Search for the cell housing the specified text and yield its [X, Y] center coordinate. 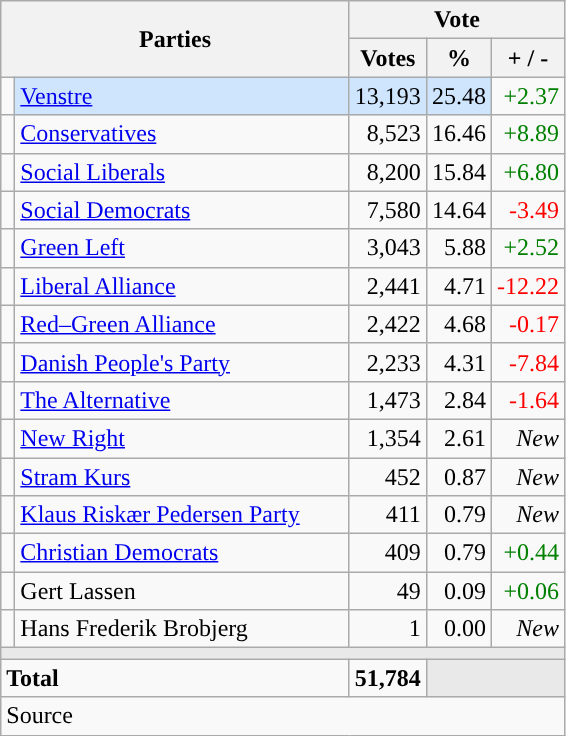
452 [388, 477]
7,580 [388, 210]
Stram Kurs [182, 477]
Total [176, 678]
Red–Green Alliance [182, 324]
The Alternative [182, 400]
-7.84 [528, 362]
13,193 [388, 96]
4.68 [458, 324]
25.48 [458, 96]
0.87 [458, 477]
51,784 [388, 678]
2,422 [388, 324]
4.31 [458, 362]
+8.89 [528, 134]
Votes [388, 58]
+2.52 [528, 248]
+0.06 [528, 591]
+0.44 [528, 553]
Gert Lassen [182, 591]
Venstre [182, 96]
16.46 [458, 134]
4.71 [458, 286]
0.09 [458, 591]
1 [388, 629]
% [458, 58]
Conservatives [182, 134]
Source [283, 716]
409 [388, 553]
Hans Frederik Brobjerg [182, 629]
0.00 [458, 629]
8,523 [388, 134]
Social Liberals [182, 172]
New Right [182, 438]
-12.22 [528, 286]
49 [388, 591]
15.84 [458, 172]
3,043 [388, 248]
2,233 [388, 362]
5.88 [458, 248]
Parties [176, 39]
-3.49 [528, 210]
-0.17 [528, 324]
14.64 [458, 210]
Christian Democrats [182, 553]
2.84 [458, 400]
+ / - [528, 58]
Danish People's Party [182, 362]
+6.80 [528, 172]
2.61 [458, 438]
Liberal Alliance [182, 286]
Klaus Riskær Pedersen Party [182, 515]
Social Democrats [182, 210]
Green Left [182, 248]
1,473 [388, 400]
-1.64 [528, 400]
8,200 [388, 172]
Vote [456, 20]
+2.37 [528, 96]
2,441 [388, 286]
411 [388, 515]
1,354 [388, 438]
